Determine the [X, Y] coordinate at the center of the cell enclosing the given text.  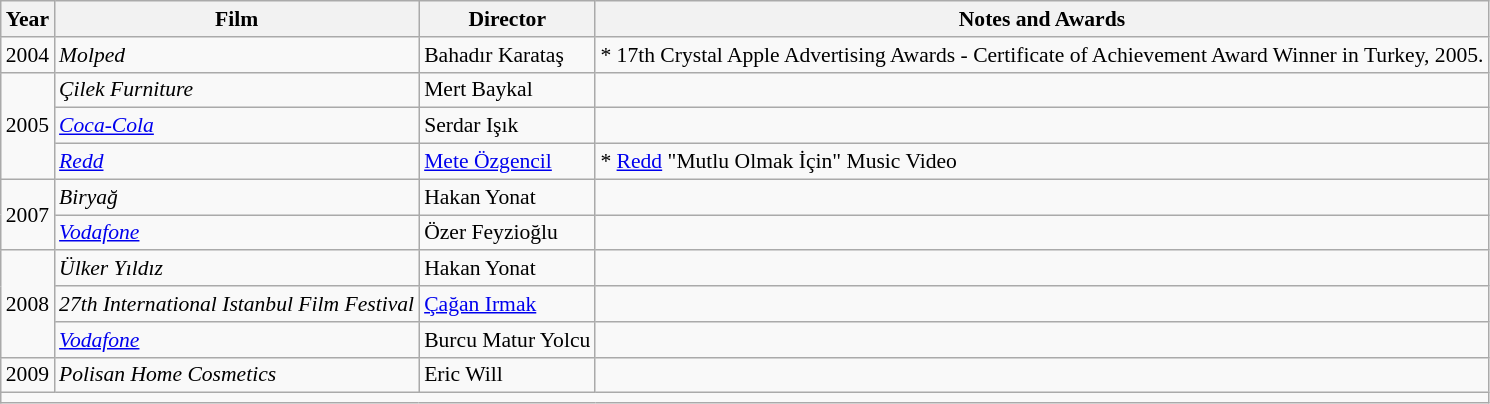
Biryağ [236, 197]
Eric Will [507, 375]
Coca-Cola [236, 126]
Redd [236, 162]
Year [28, 19]
2007 [28, 214]
Serdar Işık [507, 126]
2008 [28, 304]
Özer Feyzioğlu [507, 233]
Molped [236, 55]
Director [507, 19]
2009 [28, 375]
Notes and Awards [1042, 19]
27th International Istanbul Film Festival [236, 304]
Burcu Matur Yolcu [507, 340]
Mete Özgencil [507, 162]
2005 [28, 126]
Bahadır Karataş [507, 55]
* 17th Crystal Apple Advertising Awards - Certificate of Achievement Award Winner in Turkey, 2005. [1042, 55]
Film [236, 19]
Çağan Irmak [507, 304]
* Redd "Mutlu Olmak İçin" Music Video [1042, 162]
Mert Baykal [507, 90]
Polisan Home Cosmetics [236, 375]
2004 [28, 55]
Ülker Yıldız [236, 269]
Çilek Furniture [236, 90]
